Capture the cell that displays the provided text and extract its [x, y] central coordinate. 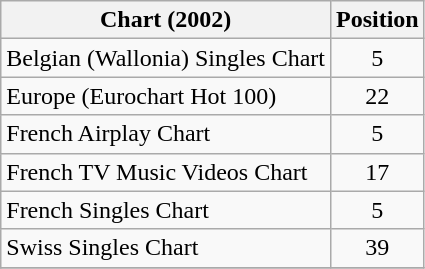
Chart (2002) [166, 20]
French TV Music Videos Chart [166, 172]
17 [377, 172]
Position [377, 20]
22 [377, 96]
Belgian (Wallonia) Singles Chart [166, 58]
French Airplay Chart [166, 134]
Europe (Eurochart Hot 100) [166, 96]
39 [377, 248]
French Singles Chart [166, 210]
Swiss Singles Chart [166, 248]
